Find where the given text appears and provide that cell's center as (X, Y) coordinate. 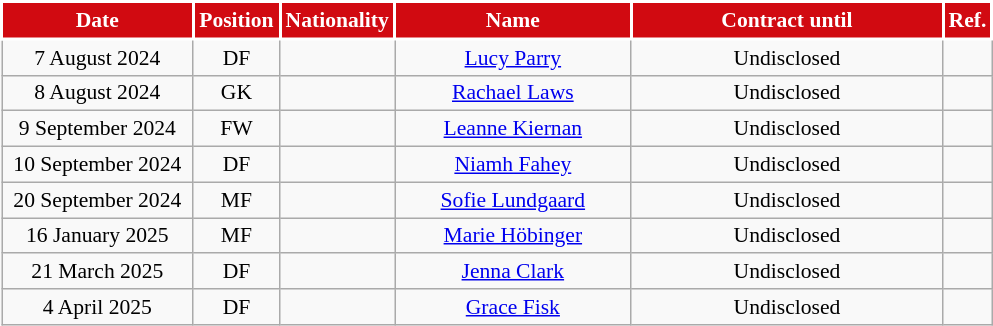
Niamh Fahey (514, 165)
9 September 2024 (98, 129)
16 January 2025 (98, 236)
Sofie Lundgaard (514, 200)
Marie Höbinger (514, 236)
4 April 2025 (98, 307)
Jenna Clark (514, 272)
8 August 2024 (98, 93)
20 September 2024 (98, 200)
Leanne Kiernan (514, 129)
Ref. (968, 20)
Name (514, 20)
Date (98, 20)
Lucy Parry (514, 57)
7 August 2024 (98, 57)
Position (236, 20)
FW (236, 129)
GK (236, 93)
10 September 2024 (98, 165)
Nationality (338, 20)
Rachael Laws (514, 93)
Grace Fisk (514, 307)
Contract until (787, 20)
21 March 2025 (98, 272)
